Return the [X, Y] coordinate for the center point of the cell that contains the specified text.  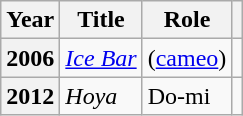
2006 [30, 58]
Title [101, 20]
2012 [30, 96]
Hoya [101, 96]
(cameo) [187, 58]
Year [30, 20]
Role [187, 20]
Ice Bar [101, 58]
Do-mi [187, 96]
